Find where the given text appears and provide that cell's center as (x, y) coordinate. 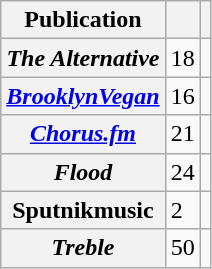
Chorus.fm (83, 134)
Flood (83, 172)
24 (182, 172)
21 (182, 134)
Treble (83, 248)
18 (182, 58)
16 (182, 96)
Publication (83, 20)
Sputnikmusic (83, 210)
50 (182, 248)
The Alternative (83, 58)
2 (182, 210)
BrooklynVegan (83, 96)
